Locate the cell with the specified text and output its [X, Y] center coordinate. 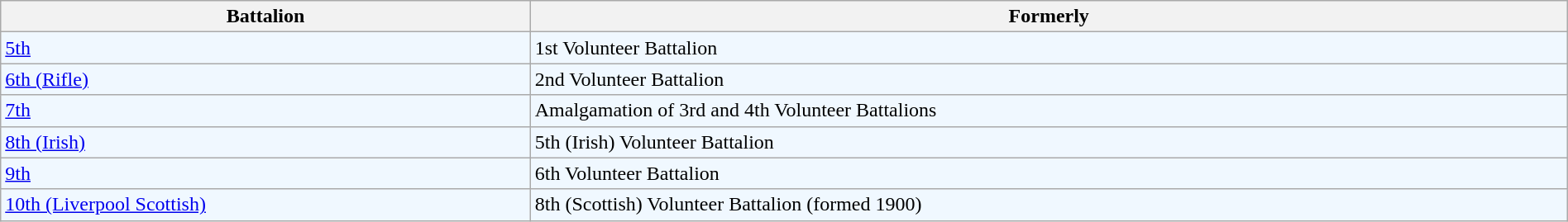
Amalgamation of 3rd and 4th Volunteer Battalions [1049, 111]
2nd Volunteer Battalion [1049, 79]
10th (Liverpool Scottish) [265, 205]
1st Volunteer Battalion [1049, 48]
8th (Irish) [265, 142]
Battalion [265, 17]
7th [265, 111]
5th [265, 48]
9th [265, 173]
6th (Rifle) [265, 79]
8th (Scottish) Volunteer Battalion (formed 1900) [1049, 205]
6th Volunteer Battalion [1049, 173]
Formerly [1049, 17]
5th (Irish) Volunteer Battalion [1049, 142]
